Locate the cell with the specified text and output its (X, Y) center coordinate. 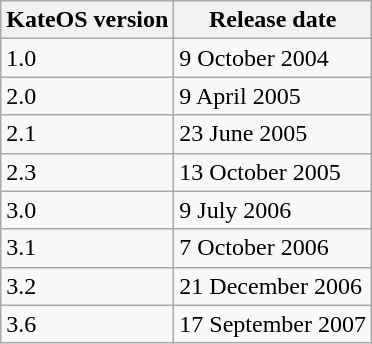
9 October 2004 (273, 58)
9 April 2005 (273, 96)
2.1 (88, 134)
3.1 (88, 248)
3.6 (88, 324)
7 October 2006 (273, 248)
Release date (273, 20)
1.0 (88, 58)
2.3 (88, 172)
3.0 (88, 210)
17 September 2007 (273, 324)
3.2 (88, 286)
2.0 (88, 96)
13 October 2005 (273, 172)
KateOS version (88, 20)
23 June 2005 (273, 134)
9 July 2006 (273, 210)
21 December 2006 (273, 286)
